Output the [X, Y] coordinate of the center of the cell containing the given text.  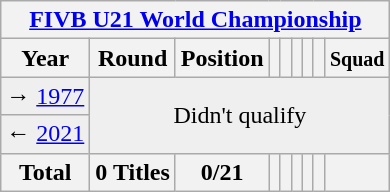
← 2021 [46, 134]
Squad [357, 58]
0 Titles [133, 172]
FIVB U21 World Championship [196, 20]
Total [46, 172]
→ 1977 [46, 96]
Position [222, 58]
Didn't qualify [240, 115]
Round [133, 58]
Year [46, 58]
0/21 [222, 172]
